Identify which cell holds the provided text, then report its (X, Y) central coordinate. 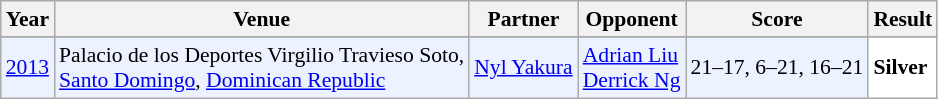
Year (28, 19)
Venue (262, 19)
Adrian Liu Derrick Ng (632, 68)
Partner (523, 19)
Score (778, 19)
21–17, 6–21, 16–21 (778, 68)
Silver (902, 68)
2013 (28, 68)
Nyl Yakura (523, 68)
Palacio de los Deportes Virgilio Travieso Soto,Santo Domingo, Dominican Republic (262, 68)
Result (902, 19)
Opponent (632, 19)
